Detect which cell encompasses the target text, then output its [x, y] center coordinate. 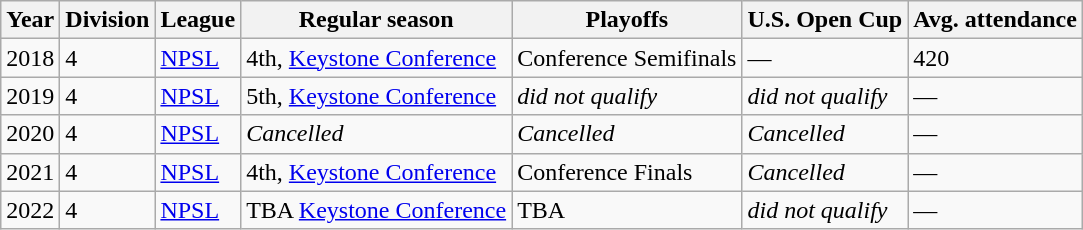
420 [996, 58]
Year [30, 20]
Avg. attendance [996, 20]
TBA Keystone Conference [376, 210]
U.S. Open Cup [825, 20]
2022 [30, 210]
TBA [627, 210]
2018 [30, 58]
Playoffs [627, 20]
5th, Keystone Conference [376, 96]
Division [108, 20]
2020 [30, 134]
Regular season [376, 20]
Conference Semifinals [627, 58]
2021 [30, 172]
Conference Finals [627, 172]
2019 [30, 96]
League [198, 20]
